Capture the cell that displays the provided text and extract its (X, Y) central coordinate. 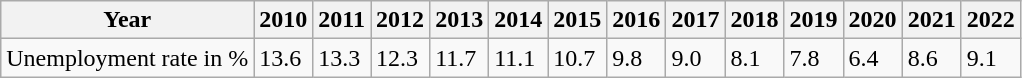
8.1 (754, 58)
Unemployment rate in % (128, 58)
10.7 (578, 58)
2020 (872, 20)
12.3 (400, 58)
2019 (814, 20)
2022 (990, 20)
2017 (696, 20)
11.7 (460, 58)
2014 (518, 20)
13.6 (284, 58)
7.8 (814, 58)
2021 (932, 20)
2011 (342, 20)
6.4 (872, 58)
8.6 (932, 58)
2010 (284, 20)
9.1 (990, 58)
2016 (636, 20)
Year (128, 20)
2013 (460, 20)
2018 (754, 20)
13.3 (342, 58)
9.0 (696, 58)
2015 (578, 20)
9.8 (636, 58)
11.1 (518, 58)
2012 (400, 20)
